Return the [X, Y] coordinate for the center point of the cell that contains the specified text.  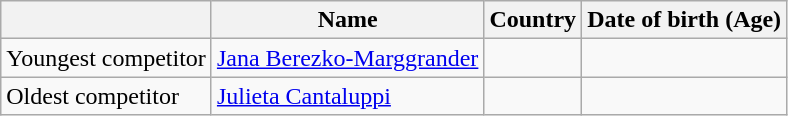
Oldest competitor [106, 96]
Name [348, 20]
Date of birth (Age) [684, 20]
Country [533, 20]
Julieta Cantaluppi [348, 96]
Youngest competitor [106, 58]
Jana Berezko-Marggrander [348, 58]
